Pinpoint the cell where the given text exists, returning its [X, Y] midpoint coordinate. 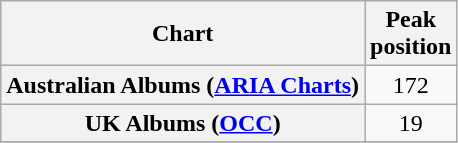
UK Albums (OCC) [183, 123]
Chart [183, 34]
Australian Albums (ARIA Charts) [183, 85]
172 [411, 85]
Peakposition [411, 34]
19 [411, 123]
